Find where the given text appears and provide that cell's center as [x, y] coordinate. 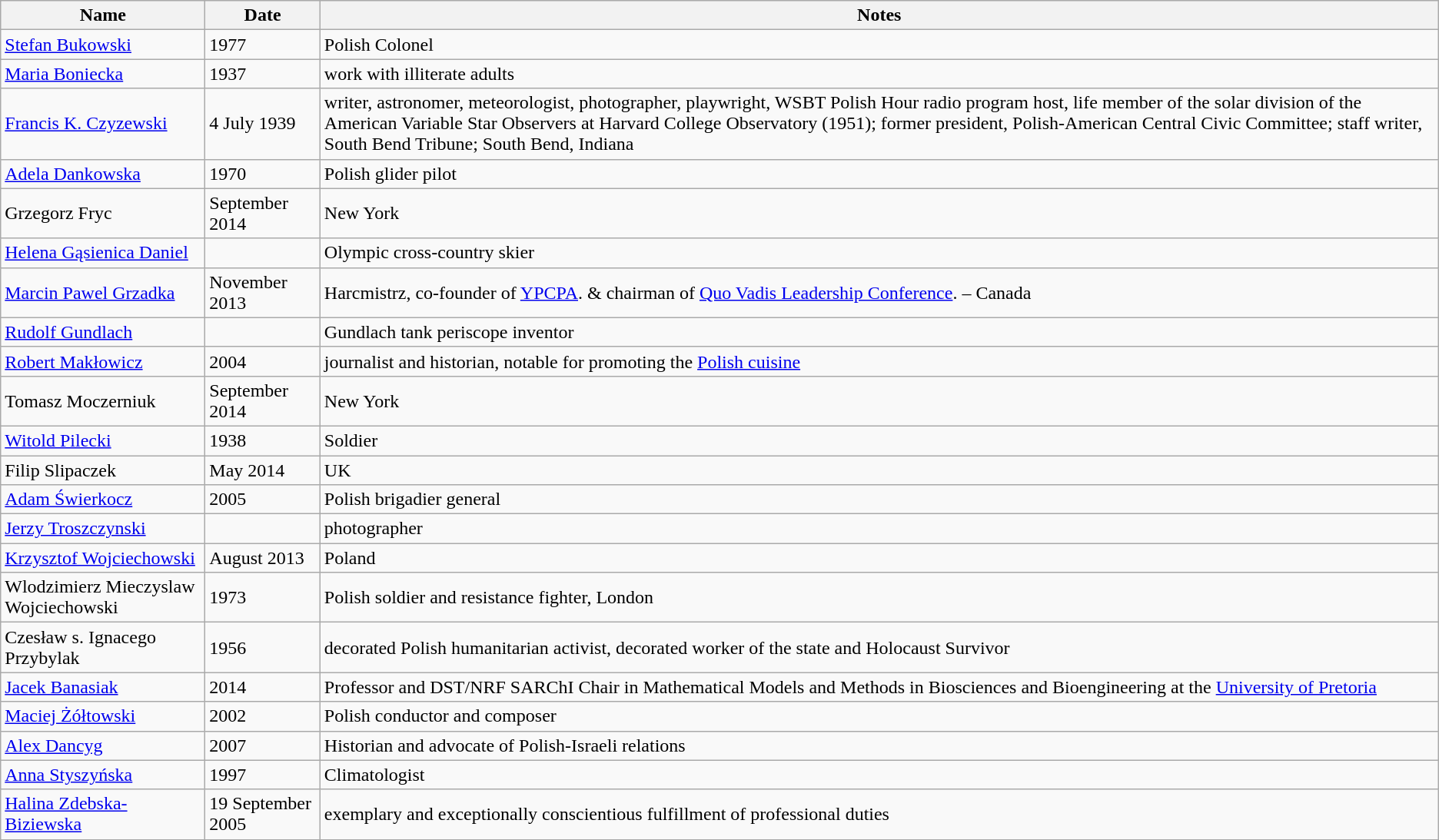
UK [879, 470]
Polish conductor and composer [879, 716]
Anna Styszyńska [103, 775]
Polish soldier and resistance fighter, London [879, 598]
Grzegorz Fryc [103, 214]
19 September 2005 [263, 815]
Name [103, 15]
Adam Świerkocz [103, 500]
November 2013 [263, 292]
1956 [263, 647]
Krzysztof Wojciechowski [103, 558]
2007 [263, 745]
Helena Gąsienica Daniel [103, 253]
Adela Dankowska [103, 174]
Filip Slipaczek [103, 470]
Poland [879, 558]
1937 [263, 74]
Harcmistrz, co-founder of YPCPA. & chairman of Quo Vadis Leadership Conference. – Canada [879, 292]
Notes [879, 15]
Climatologist [879, 775]
Polish Colonel [879, 45]
1970 [263, 174]
Historian and advocate of Polish-Israeli relations [879, 745]
Professor and DST/NRF SARChI Chair in Mathematical Models and Methods in Biosciences and Bioengineering at the University of Pretoria [879, 687]
Soldier [879, 440]
1973 [263, 598]
May 2014 [263, 470]
2004 [263, 361]
Wlodzimierz Mieczyslaw Wojciechowski [103, 598]
Tomasz Moczerniuk [103, 401]
Francis K. Czyzewski [103, 124]
decorated Polish humanitarian activist, decorated worker of the state and Holocaust Survivor [879, 647]
1997 [263, 775]
Rudolf Gundlach [103, 332]
Halina Zdebska-Biziewska [103, 815]
Czesław s. Ignacego Przybylak [103, 647]
2014 [263, 687]
journalist and historian, notable for promoting the Polish cuisine [879, 361]
Olympic cross-country skier [879, 253]
Maciej Żółtowski [103, 716]
Marcin Pawel Grzadka [103, 292]
Date [263, 15]
Jacek Banasiak [103, 687]
August 2013 [263, 558]
Polish brigadier general [879, 500]
Polish glider pilot [879, 174]
2005 [263, 500]
4 July 1939 [263, 124]
1938 [263, 440]
Maria Boniecka [103, 74]
work with illiterate adults [879, 74]
Gundlach tank periscope inventor [879, 332]
Witold Pilecki [103, 440]
Robert Makłowicz [103, 361]
Alex Dancyg [103, 745]
1977 [263, 45]
Stefan Bukowski [103, 45]
2002 [263, 716]
photographer [879, 529]
exemplary and exceptionally conscientious fulfillment of professional duties [879, 815]
Jerzy Troszczynski [103, 529]
